Return the (x, y) coordinate for the center point of the cell that contains the specified text.  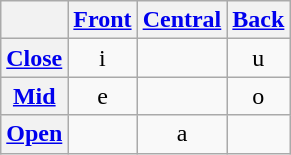
a (182, 134)
o (258, 96)
Close (34, 58)
Mid (34, 96)
Open (34, 134)
u (258, 58)
Front (102, 20)
e (102, 96)
Central (182, 20)
i (102, 58)
Back (258, 20)
